Locate the cell with the specified text and output its (X, Y) center coordinate. 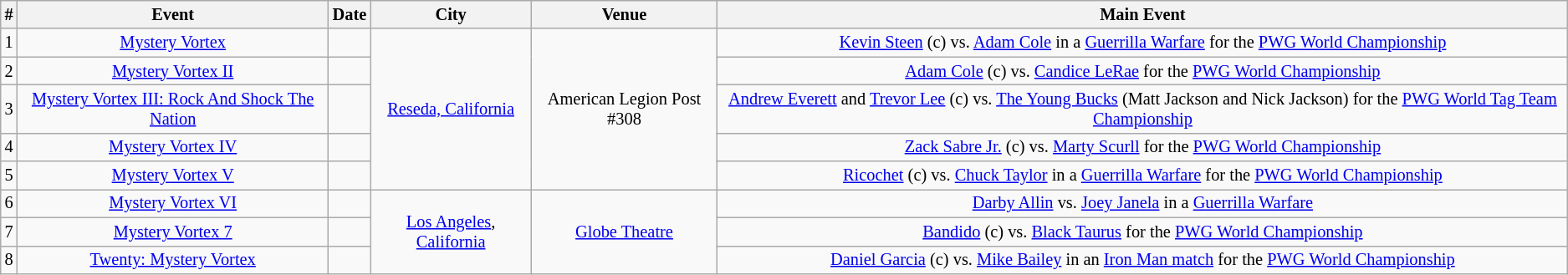
Main Event (1142, 14)
Twenty: Mystery Vortex (173, 260)
Adam Cole (c) vs. Candice LeRae for the PWG World Championship (1142, 71)
Zack Sabre Jr. (c) vs. Marty Scurll for the PWG World Championship (1142, 147)
Mystery Vortex IV (173, 147)
Ricochet (c) vs. Chuck Taylor in a Guerrilla Warfare for the PWG World Championship (1142, 176)
4 (9, 147)
6 (9, 203)
Daniel Garcia (c) vs. Mike Bailey in an Iron Man match for the PWG World Championship (1142, 260)
City (451, 14)
1 (9, 43)
Mystery Vortex III: Rock And Shock The Nation (173, 109)
3 (9, 109)
Andrew Everett and Trevor Lee (c) vs. The Young Bucks (Matt Jackson and Nick Jackson) for the PWG World Tag Team Championship (1142, 109)
Mystery Vortex (173, 43)
Event (173, 14)
Darby Allin vs. Joey Janela in a Guerrilla Warfare (1142, 203)
Mystery Vortex VI (173, 203)
# (9, 14)
5 (9, 176)
Mystery Vortex 7 (173, 232)
Globe Theatre (624, 231)
Kevin Steen (c) vs. Adam Cole in a Guerrilla Warfare for the PWG World Championship (1142, 43)
Mystery Vortex II (173, 71)
8 (9, 260)
Los Angeles, California (451, 231)
Reseda, California (451, 109)
Venue (624, 14)
Date (350, 14)
7 (9, 232)
Mystery Vortex V (173, 176)
2 (9, 71)
Bandido (c) vs. Black Taurus for the PWG World Championship (1142, 232)
American Legion Post #308 (624, 109)
